Determine the [X, Y] coordinate at the center of the cell enclosing the given text.  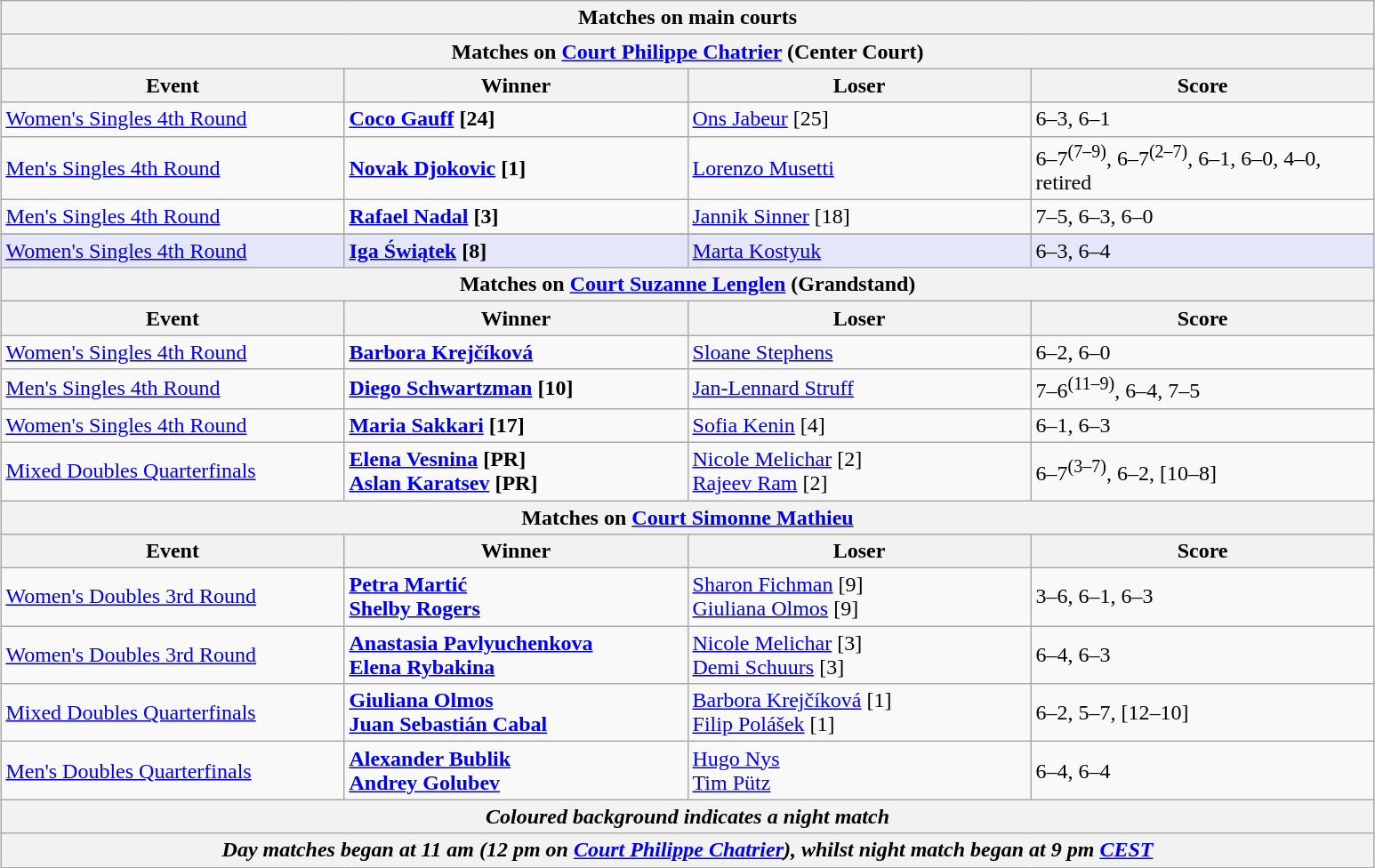
Barbora Krejčíková [1] Filip Polášek [1] [859, 713]
Matches on main courts [687, 18]
Hugo Nys Tim Pütz [859, 770]
Nicole Melichar [2] Rajeev Ram [2] [859, 471]
7–5, 6–3, 6–0 [1202, 217]
Rafael Nadal [3] [516, 217]
Marta Kostyuk [859, 251]
6–2, 5–7, [12–10] [1202, 713]
Coloured background indicates a night match [687, 816]
3–6, 6–1, 6–3 [1202, 598]
6–1, 6–3 [1202, 425]
6–3, 6–1 [1202, 119]
Day matches began at 11 am (12 pm on Court Philippe Chatrier), whilst night match began at 9 pm CEST [687, 850]
Matches on Court Philippe Chatrier (Center Court) [687, 52]
6–4, 6–3 [1202, 655]
Novak Djokovic [1] [516, 168]
6–7(3–7), 6–2, [10–8] [1202, 471]
6–7(7–9), 6–7(2–7), 6–1, 6–0, 4–0, retired [1202, 168]
Sofia Kenin [4] [859, 425]
6–2, 6–0 [1202, 352]
Jan-Lennard Struff [859, 390]
Barbora Krejčíková [516, 352]
Maria Sakkari [17] [516, 425]
Coco Gauff [24] [516, 119]
7–6(11–9), 6–4, 7–5 [1202, 390]
Nicole Melichar [3] Demi Schuurs [3] [859, 655]
Alexander Bublik Andrey Golubev [516, 770]
Matches on Court Suzanne Lenglen (Grandstand) [687, 285]
Matches on Court Simonne Mathieu [687, 518]
6–3, 6–4 [1202, 251]
6–4, 6–4 [1202, 770]
Lorenzo Musetti [859, 168]
Anastasia Pavlyuchenkova Elena Rybakina [516, 655]
Sharon Fichman [9] Giuliana Olmos [9] [859, 598]
Petra Martić Shelby Rogers [516, 598]
Iga Świątek [8] [516, 251]
Elena Vesnina [PR] Aslan Karatsev [PR] [516, 471]
Men's Doubles Quarterfinals [173, 770]
Jannik Sinner [18] [859, 217]
Sloane Stephens [859, 352]
Ons Jabeur [25] [859, 119]
Giuliana Olmos Juan Sebastián Cabal [516, 713]
Diego Schwartzman [10] [516, 390]
